Find where the given text appears and provide that cell's center as [x, y] coordinate. 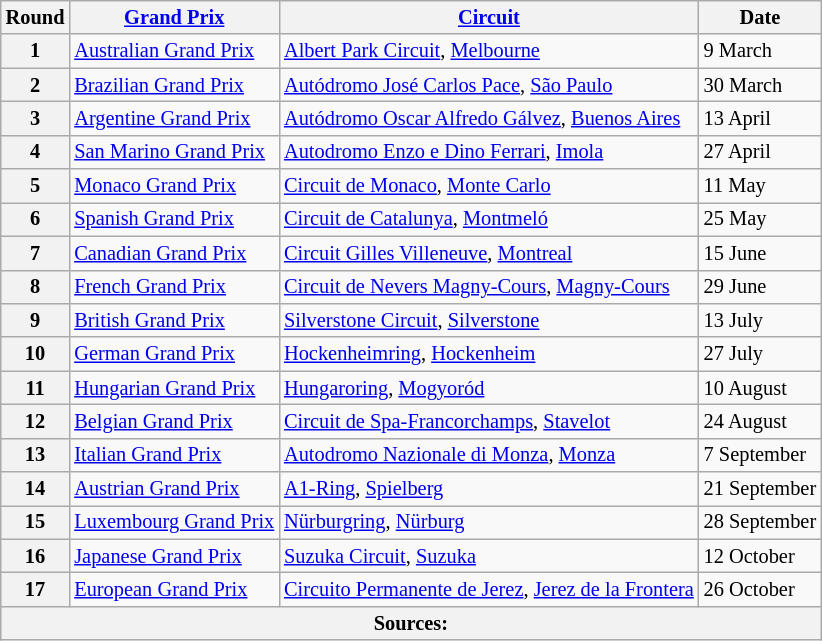
Japanese Grand Prix [174, 556]
A1-Ring, Spielberg [489, 489]
Hockenheimring, Hockenheim [489, 354]
Belgian Grand Prix [174, 421]
Circuit de Monaco, Monte Carlo [489, 186]
10 [36, 354]
11 [36, 388]
4 [36, 152]
28 September [760, 522]
Round [36, 17]
21 September [760, 489]
5 [36, 186]
3 [36, 118]
Hungaroring, Mogyoród [489, 388]
European Grand Prix [174, 589]
9 March [760, 51]
1 [36, 51]
Circuit de Spa-Francorchamps, Stavelot [489, 421]
Circuit de Nevers Magny-Cours, Magny-Cours [489, 287]
Silverstone Circuit, Silverstone [489, 320]
Argentine Grand Prix [174, 118]
Grand Prix [174, 17]
13 [36, 455]
Nürburgring, Nürburg [489, 522]
14 [36, 489]
27 April [760, 152]
13 July [760, 320]
Circuito Permanente de Jerez, Jerez de la Frontera [489, 589]
Spanish Grand Prix [174, 219]
Canadian Grand Prix [174, 253]
27 July [760, 354]
San Marino Grand Prix [174, 152]
Circuit Gilles Villeneuve, Montreal [489, 253]
Australian Grand Prix [174, 51]
Suzuka Circuit, Suzuka [489, 556]
13 April [760, 118]
11 May [760, 186]
12 October [760, 556]
Sources: [411, 623]
Luxembourg Grand Prix [174, 522]
Brazilian Grand Prix [174, 85]
7 September [760, 455]
12 [36, 421]
26 October [760, 589]
Circuit [489, 17]
2 [36, 85]
British Grand Prix [174, 320]
Autódromo Oscar Alfredo Gálvez, Buenos Aires [489, 118]
9 [36, 320]
6 [36, 219]
Hungarian Grand Prix [174, 388]
25 May [760, 219]
French Grand Prix [174, 287]
29 June [760, 287]
German Grand Prix [174, 354]
Autodromo Nazionale di Monza, Monza [489, 455]
30 March [760, 85]
24 August [760, 421]
16 [36, 556]
10 August [760, 388]
Autodromo Enzo e Dino Ferrari, Imola [489, 152]
Austrian Grand Prix [174, 489]
7 [36, 253]
Autódromo José Carlos Pace, São Paulo [489, 85]
Date [760, 17]
Circuit de Catalunya, Montmeló [489, 219]
17 [36, 589]
8 [36, 287]
Albert Park Circuit, Melbourne [489, 51]
Monaco Grand Prix [174, 186]
15 June [760, 253]
15 [36, 522]
Italian Grand Prix [174, 455]
